Scan for the cell matching the given text and deliver its [X, Y] coordinate at center. 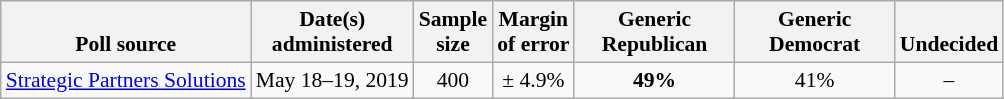
GenericDemocrat [815, 32]
Undecided [949, 32]
± 4.9% [533, 80]
49% [654, 80]
May 18–19, 2019 [332, 80]
41% [815, 80]
400 [453, 80]
GenericRepublican [654, 32]
Samplesize [453, 32]
– [949, 80]
Strategic Partners Solutions [126, 80]
Poll source [126, 32]
Marginof error [533, 32]
Date(s)administered [332, 32]
